Identify which cell holds the provided text, then report its (x, y) central coordinate. 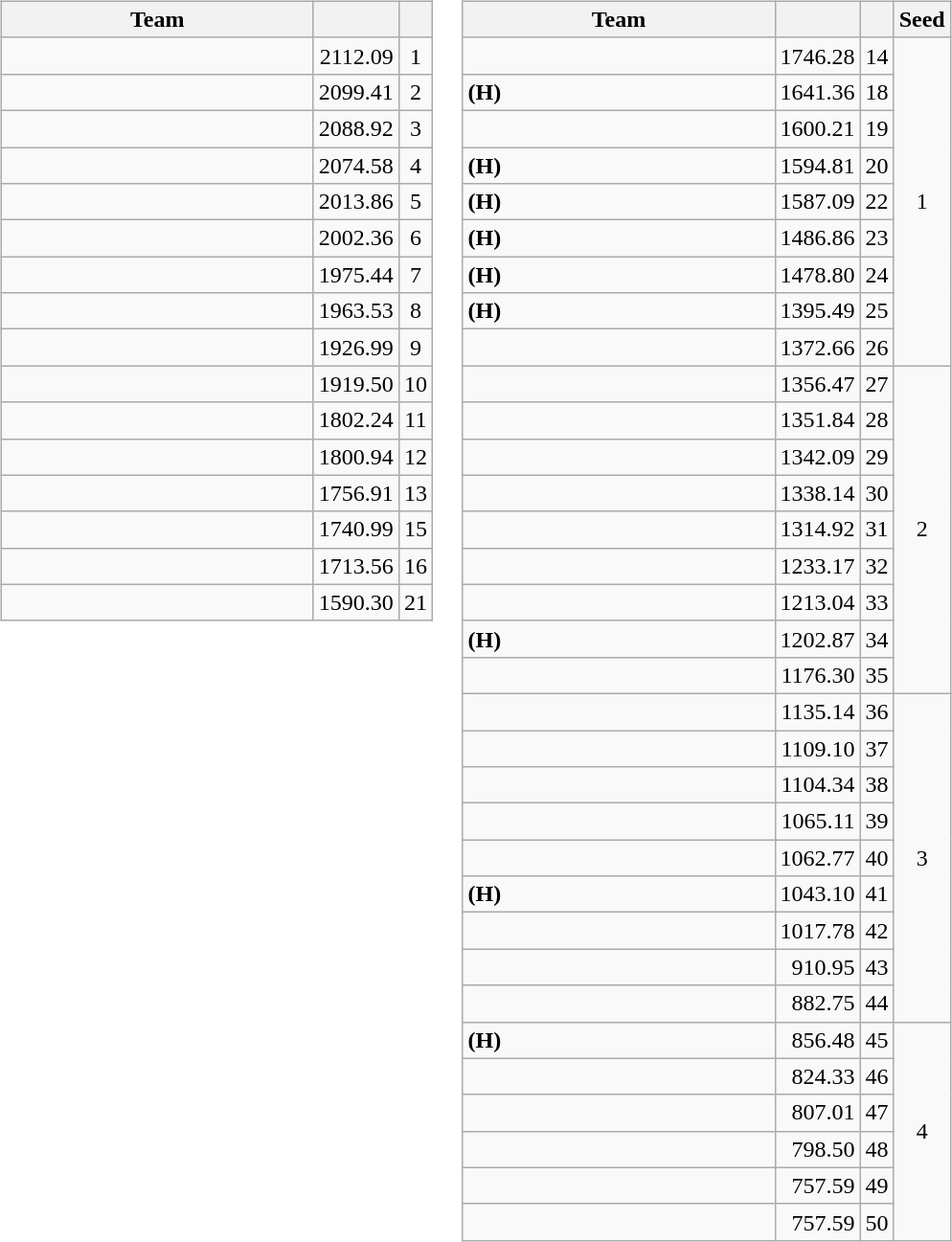
25 (877, 311)
47 (877, 1113)
1395.49 (818, 311)
1975.44 (356, 275)
1351.84 (818, 420)
8 (416, 311)
1963.53 (356, 311)
6 (416, 238)
882.75 (818, 1004)
22 (877, 202)
21 (416, 602)
1590.30 (356, 602)
23 (877, 238)
30 (877, 493)
12 (416, 457)
1740.99 (356, 530)
1017.78 (818, 931)
807.01 (818, 1113)
1356.47 (818, 384)
2074.58 (356, 166)
7 (416, 275)
1756.91 (356, 493)
27 (877, 384)
18 (877, 92)
34 (877, 639)
10 (416, 384)
28 (877, 420)
24 (877, 275)
43 (877, 967)
13 (416, 493)
35 (877, 675)
11 (416, 420)
48 (877, 1149)
1372.66 (818, 348)
2002.36 (356, 238)
1478.80 (818, 275)
45 (877, 1040)
39 (877, 822)
40 (877, 858)
32 (877, 566)
46 (877, 1076)
29 (877, 457)
1342.09 (818, 457)
1800.94 (356, 457)
1233.17 (818, 566)
2013.86 (356, 202)
2112.09 (356, 56)
36 (877, 711)
Seed (921, 19)
16 (416, 566)
1135.14 (818, 711)
49 (877, 1186)
1713.56 (356, 566)
824.33 (818, 1076)
14 (877, 56)
856.48 (818, 1040)
1338.14 (818, 493)
1919.50 (356, 384)
37 (877, 748)
1176.30 (818, 675)
1746.28 (818, 56)
798.50 (818, 1149)
2088.92 (356, 128)
910.95 (818, 967)
20 (877, 166)
1600.21 (818, 128)
19 (877, 128)
1202.87 (818, 639)
33 (877, 602)
1802.24 (356, 420)
1043.10 (818, 894)
9 (416, 348)
5 (416, 202)
1065.11 (818, 822)
42 (877, 931)
31 (877, 530)
1062.77 (818, 858)
41 (877, 894)
2099.41 (356, 92)
1486.86 (818, 238)
1314.92 (818, 530)
38 (877, 785)
44 (877, 1004)
1109.10 (818, 748)
1104.34 (818, 785)
1587.09 (818, 202)
26 (877, 348)
15 (416, 530)
1594.81 (818, 166)
1641.36 (818, 92)
50 (877, 1222)
1926.99 (356, 348)
1213.04 (818, 602)
